Detect which cell encompasses the target text, then output its [X, Y] center coordinate. 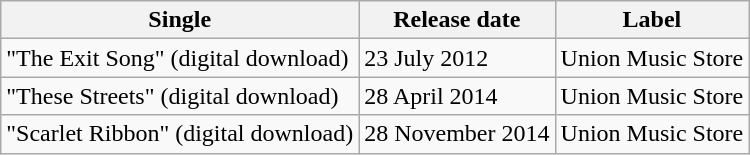
28 November 2014 [457, 134]
28 April 2014 [457, 96]
23 July 2012 [457, 58]
"These Streets" (digital download) [180, 96]
Release date [457, 20]
"The Exit Song" (digital download) [180, 58]
Single [180, 20]
"Scarlet Ribbon" (digital download) [180, 134]
Label [652, 20]
